Return (x, y) of the center of cell containing provided text 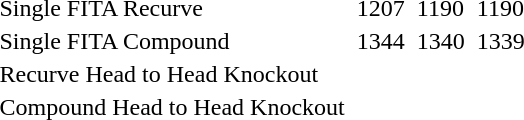
1340 (440, 41)
1344 (380, 41)
